Pinpoint the cell where the given text exists, returning its (x, y) midpoint coordinate. 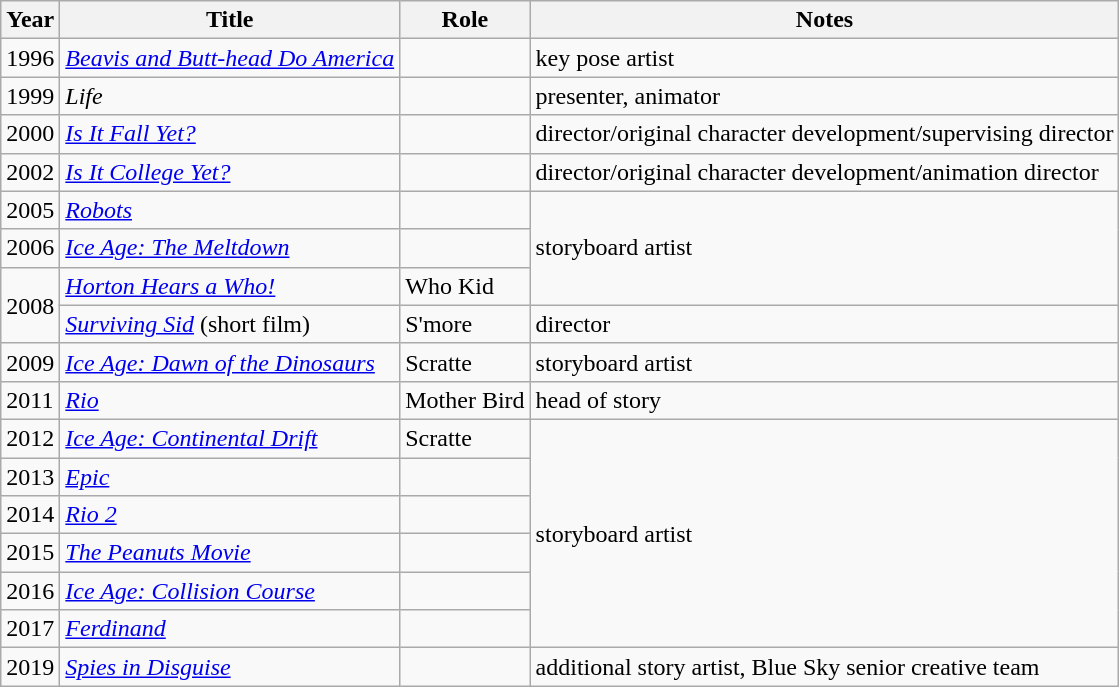
2000 (30, 134)
Ice Age: The Meltdown (230, 248)
Life (230, 96)
additional story artist, Blue Sky senior creative team (824, 667)
S'more (465, 324)
Ice Age: Continental Drift (230, 438)
Is It Fall Yet? (230, 134)
2011 (30, 400)
Ferdinand (230, 629)
Ice Age: Dawn of the Dinosaurs (230, 362)
1996 (30, 58)
1999 (30, 96)
Surviving Sid (short film) (230, 324)
2013 (30, 477)
Ice Age: Collision Course (230, 591)
Role (465, 20)
2005 (30, 210)
2019 (30, 667)
2006 (30, 248)
Epic (230, 477)
director/original character development/animation director (824, 172)
director/original character development/supervising director (824, 134)
Title (230, 20)
2009 (30, 362)
Rio 2 (230, 515)
Mother Bird (465, 400)
The Peanuts Movie (230, 553)
2008 (30, 305)
Robots (230, 210)
Who Kid (465, 286)
Horton Hears a Who! (230, 286)
2016 (30, 591)
Is It College Yet? (230, 172)
2012 (30, 438)
Spies in Disguise (230, 667)
presenter, animator (824, 96)
head of story (824, 400)
2014 (30, 515)
Beavis and Butt-head Do America (230, 58)
2017 (30, 629)
Notes (824, 20)
2015 (30, 553)
key pose artist (824, 58)
director (824, 324)
Year (30, 20)
2002 (30, 172)
Rio (230, 400)
